Return the (X, Y) coordinate for the center point of the cell that contains the specified text.  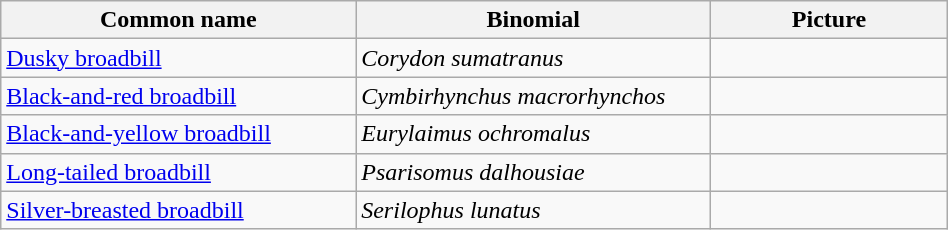
Dusky broadbill (178, 58)
Picture (830, 20)
Black-and-red broadbill (178, 96)
Serilophus lunatus (534, 210)
Cymbirhynchus macrorhynchos (534, 96)
Binomial (534, 20)
Corydon sumatranus (534, 58)
Silver-breasted broadbill (178, 210)
Black-and-yellow broadbill (178, 134)
Common name (178, 20)
Long-tailed broadbill (178, 172)
Eurylaimus ochromalus (534, 134)
Psarisomus dalhousiae (534, 172)
